Search for the cell housing the specified text and yield its (x, y) center coordinate. 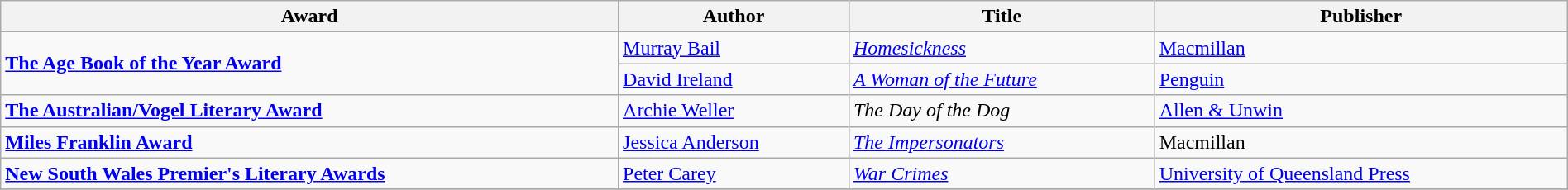
New South Wales Premier's Literary Awards (309, 173)
War Crimes (1002, 173)
Award (309, 17)
University of Queensland Press (1361, 173)
Allen & Unwin (1361, 111)
Homesickness (1002, 48)
Title (1002, 17)
The Impersonators (1002, 142)
Murray Bail (734, 48)
The Age Book of the Year Award (309, 64)
Archie Weller (734, 111)
The Australian/Vogel Literary Award (309, 111)
Jessica Anderson (734, 142)
David Ireland (734, 79)
Miles Franklin Award (309, 142)
The Day of the Dog (1002, 111)
Penguin (1361, 79)
Author (734, 17)
Publisher (1361, 17)
Peter Carey (734, 173)
A Woman of the Future (1002, 79)
